Capture the cell that displays the provided text and extract its (x, y) central coordinate. 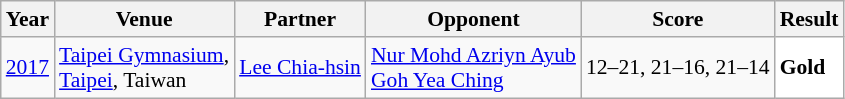
Score (678, 19)
Opponent (474, 19)
Lee Chia-hsin (300, 68)
Partner (300, 19)
12–21, 21–16, 21–14 (678, 68)
Taipei Gymnasium,Taipei, Taiwan (144, 68)
2017 (28, 68)
Venue (144, 19)
Gold (810, 68)
Result (810, 19)
Nur Mohd Azriyn Ayub Goh Yea Ching (474, 68)
Year (28, 19)
